Identify which cell holds the provided text, then report its (x, y) central coordinate. 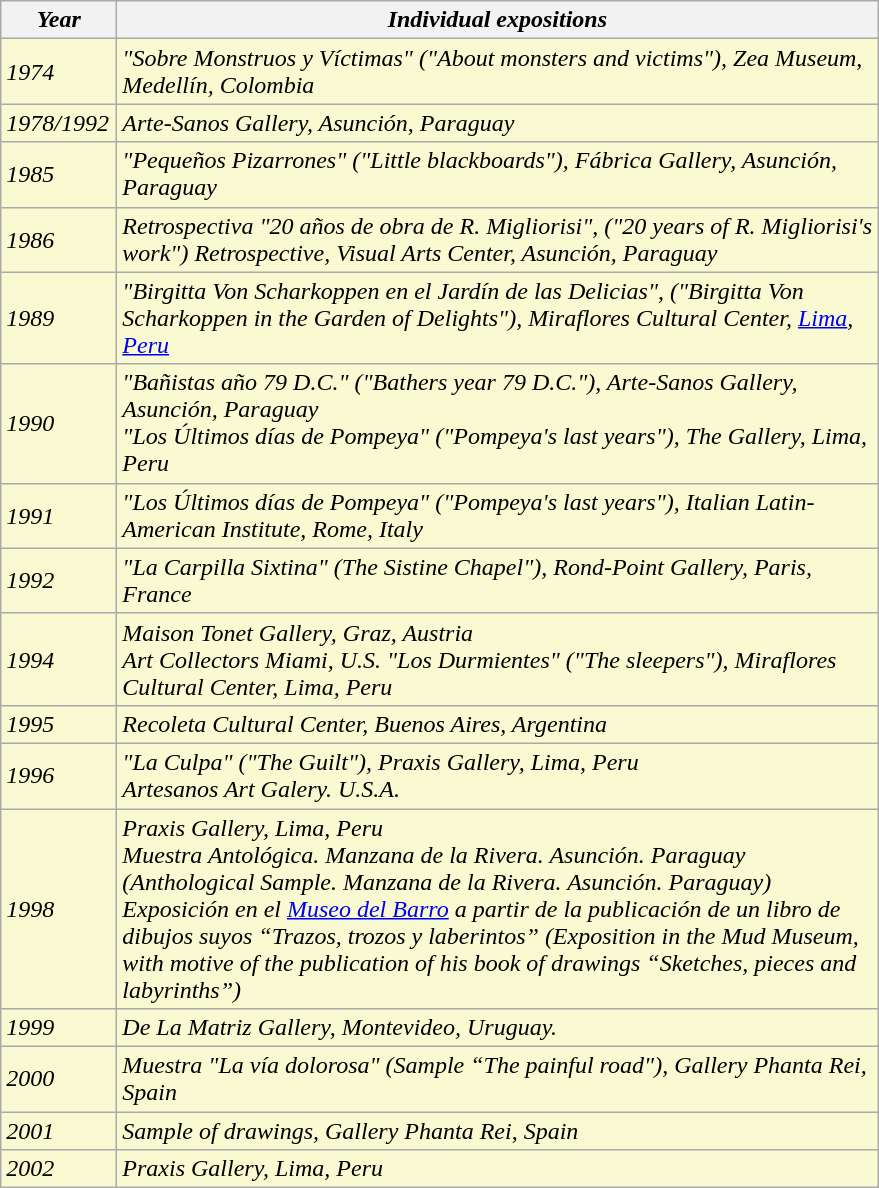
Arte-Sanos Gallery, Asunción, Paraguay (498, 123)
1974 (59, 72)
1978/1992 (59, 123)
"Pequeños Pizarrones" ("Little blackboards"), Fábrica Gallery, Asunción, Paraguay (498, 174)
1985 (59, 174)
Year (59, 20)
2002 (59, 1169)
1999 (59, 1028)
Individual expositions (498, 20)
De La Matriz Gallery, Montevideo, Uruguay. (498, 1028)
1986 (59, 240)
"Sobre Monstruos y Víctimas" ("About monsters and victims"), Zea Museum, Medellín, Colombia (498, 72)
1995 (59, 724)
"La Carpilla Sixtina" (The Sistine Chapel"), Rond-Point Gallery, Paris, France (498, 580)
Maison Tonet Gallery, Graz, AustriaArt Collectors Miami, U.S. "Los Durmientes" ("The sleepers"), Miraflores Cultural Center, Lima, Peru (498, 659)
"La Culpa" ("The Guilt"), Praxis Gallery, Lima, PeruArtesanos Art Galery. U.S.A. (498, 776)
1992 (59, 580)
2001 (59, 1131)
"Los Últimos días de Pompeya" ("Pompeya's last years"), Italian Latin-American Institute, Rome, Italy (498, 516)
1996 (59, 776)
Muestra "La vía dolorosa" (Sample “The painful road"), Gallery Phanta Rei, Spain (498, 1080)
1998 (59, 908)
1990 (59, 424)
1991 (59, 516)
1994 (59, 659)
Recoleta Cultural Center, Buenos Aires, Argentina (498, 724)
Sample of drawings, Gallery Phanta Rei, Spain (498, 1131)
2000 (59, 1080)
Retrospectiva "20 años de obra de R. Migliorisi", ("20 years of R. Migliorisi's work") Retrospective, Visual Arts Center, Asunción, Paraguay (498, 240)
1989 (59, 318)
Praxis Gallery, Lima, Peru (498, 1169)
